Return [X, Y] of the center of cell containing provided text 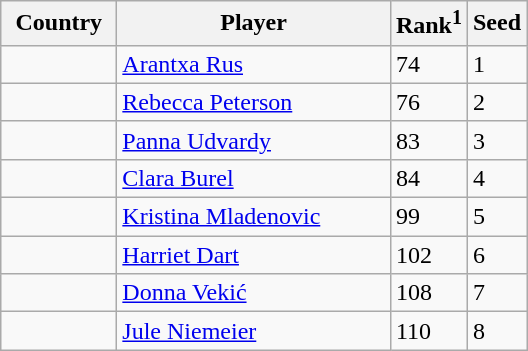
Kristina Mladenovic [254, 217]
102 [428, 255]
2 [496, 102]
Country [59, 24]
Harriet Dart [254, 255]
Jule Niemeier [254, 331]
99 [428, 217]
4 [496, 178]
1 [496, 64]
84 [428, 178]
3 [496, 140]
Panna Udvardy [254, 140]
74 [428, 64]
Arantxa Rus [254, 64]
Clara Burel [254, 178]
83 [428, 140]
5 [496, 217]
110 [428, 331]
Donna Vekić [254, 293]
76 [428, 102]
7 [496, 293]
8 [496, 331]
Rebecca Peterson [254, 102]
6 [496, 255]
Rank1 [428, 24]
108 [428, 293]
Player [254, 24]
Seed [496, 24]
